Detect which cell encompasses the target text, then output its [x, y] center coordinate. 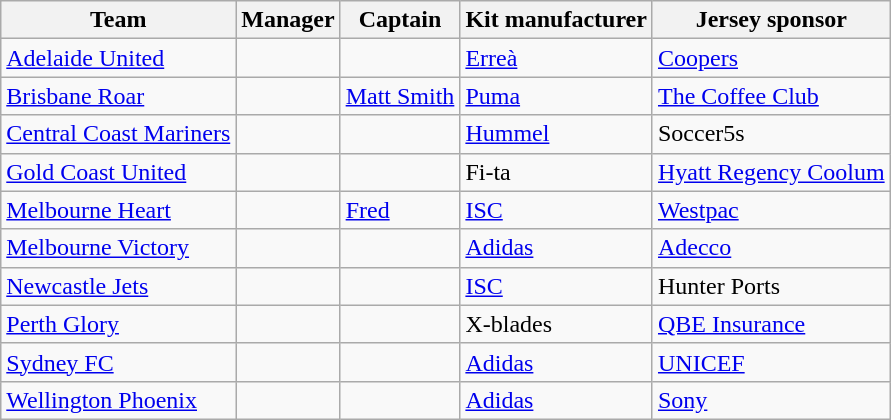
Hyatt Regency Coolum [771, 172]
Hummel [556, 134]
Kit manufacturer [556, 20]
Newcastle Jets [118, 286]
Erreà [556, 58]
Sydney FC [118, 362]
Central Coast Mariners [118, 134]
Puma [556, 96]
Team [118, 20]
Adelaide United [118, 58]
Westpac [771, 210]
UNICEF [771, 362]
Hunter Ports [771, 286]
Manager [288, 20]
Wellington Phoenix [118, 400]
Gold Coast United [118, 172]
The Coffee Club [771, 96]
Perth Glory [118, 324]
Coopers [771, 58]
Fi-ta [556, 172]
QBE Insurance [771, 324]
Melbourne Heart [118, 210]
Jersey sponsor [771, 20]
Soccer5s [771, 134]
Captain [400, 20]
Fred [400, 210]
Adecco [771, 248]
Brisbane Roar [118, 96]
Matt Smith [400, 96]
Sony [771, 400]
X-blades [556, 324]
Melbourne Victory [118, 248]
